Return [x, y] of the center of cell containing provided text 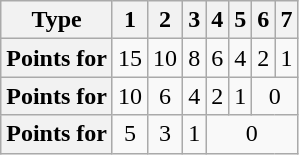
8 [194, 58]
7 [286, 20]
15 [130, 58]
Type [57, 20]
